Extract the (x, y) coordinate from the center of the cell holding the provided text.  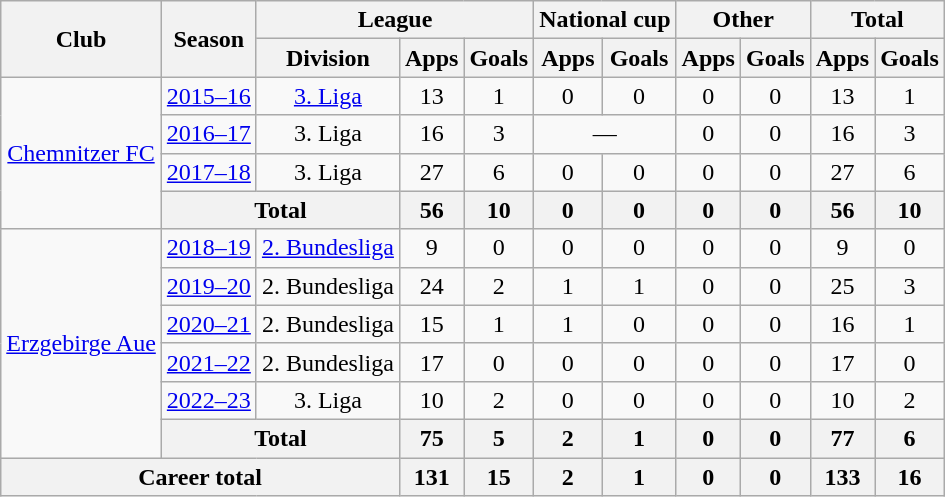
Chemnitzer FC (82, 153)
2021–22 (208, 362)
133 (842, 477)
2022–23 (208, 400)
Other (743, 20)
2018–19 (208, 248)
Season (208, 39)
2015–16 (208, 96)
77 (842, 438)
5 (499, 438)
Erzgebirge Aue (82, 343)
Division (328, 58)
— (605, 134)
75 (431, 438)
2019–20 (208, 286)
131 (431, 477)
24 (431, 286)
2020–21 (208, 324)
National cup (605, 20)
League (394, 20)
2016–17 (208, 134)
2017–18 (208, 172)
Club (82, 39)
25 (842, 286)
Career total (200, 477)
